Search for the cell housing the specified text and yield its [X, Y] center coordinate. 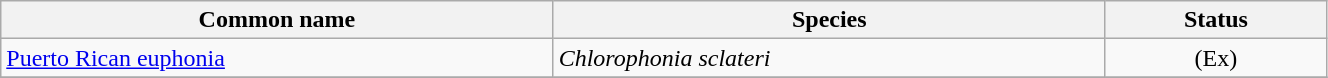
Species [829, 20]
Chlorophonia sclateri [829, 58]
Common name [277, 20]
Puerto Rican euphonia [277, 58]
(Ex) [1216, 58]
Status [1216, 20]
